Return (X, Y) of the center of cell containing provided text 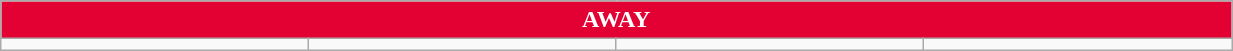
AWAY (616, 20)
